Identify which cell holds the provided text, then report its [X, Y] central coordinate. 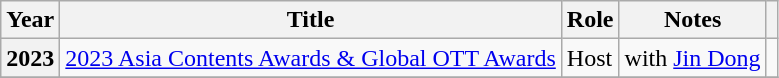
Role [590, 20]
Title [311, 20]
Host [590, 58]
with Jin Dong [692, 58]
Year [30, 20]
2023 [30, 58]
2023 Asia Contents Awards & Global OTT Awards [311, 58]
Notes [692, 20]
